Identify which cell holds the provided text, then report its [X, Y] central coordinate. 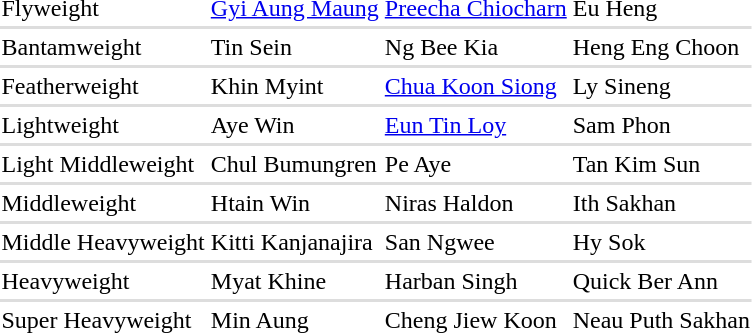
Harban Singh [476, 281]
Middleweight [103, 203]
Htain Win [294, 203]
Ng Bee Kia [476, 47]
Ith Sakhan [661, 203]
Kitti Kanjanajira [294, 242]
Lightweight [103, 125]
Middle Heavyweight [103, 242]
Niras Haldon [476, 203]
Tin Sein [294, 47]
Chua Koon Siong [476, 86]
Hy Sok [661, 242]
Chul Bumungren [294, 164]
Tan Kim Sun [661, 164]
Khin Myint [294, 86]
Bantamweight [103, 47]
Sam Phon [661, 125]
Quick Ber Ann [661, 281]
Heavyweight [103, 281]
Eun Tin Loy [476, 125]
San Ngwee [476, 242]
Pe Aye [476, 164]
Heng Eng Choon [661, 47]
Featherweight [103, 86]
Ly Sineng [661, 86]
Light Middleweight [103, 164]
Aye Win [294, 125]
Myat Khine [294, 281]
